Return the [x, y] coordinate for the center point of the cell that contains the specified text.  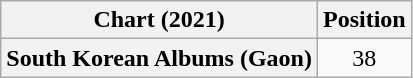
Position [364, 20]
South Korean Albums (Gaon) [160, 58]
38 [364, 58]
Chart (2021) [160, 20]
